Output the [X, Y] coordinate of the center of the cell containing the given text.  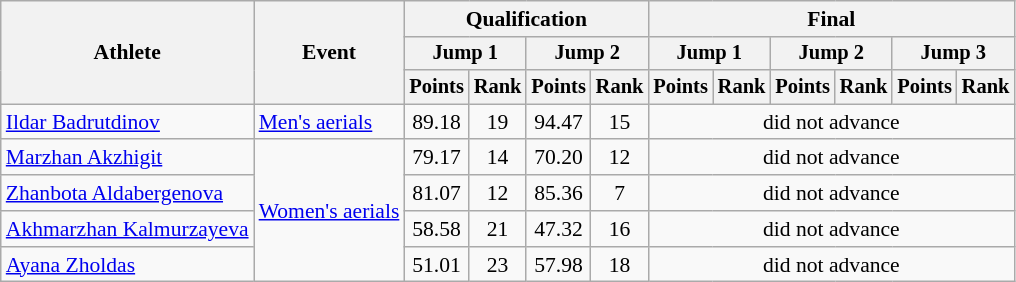
Event [330, 52]
Women's aerials [330, 211]
19 [498, 122]
Men's aerials [330, 122]
Akhmarzhan Kalmurzayeva [128, 229]
Zhanbota Aldabergenova [128, 193]
47.32 [558, 229]
81.07 [436, 193]
14 [498, 158]
7 [620, 193]
Marzhan Akzhigit [128, 158]
89.18 [436, 122]
16 [620, 229]
70.20 [558, 158]
85.36 [558, 193]
79.17 [436, 158]
Ildar Badrutdinov [128, 122]
Final [831, 19]
Athlete [128, 52]
94.47 [558, 122]
15 [620, 122]
21 [498, 229]
Jump 3 [953, 54]
58.58 [436, 229]
Qualification [526, 19]
